Identify which cell holds the provided text, then report its [x, y] central coordinate. 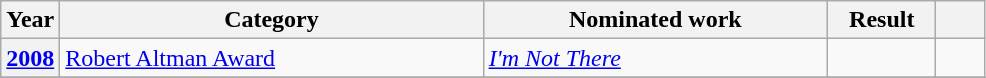
Nominated work [656, 20]
Year [30, 20]
Robert Altman Award [272, 58]
Category [272, 20]
I'm Not There [656, 58]
Result [882, 20]
2008 [30, 58]
